Extract the (X, Y) coordinate from the center of the cell holding the provided text.  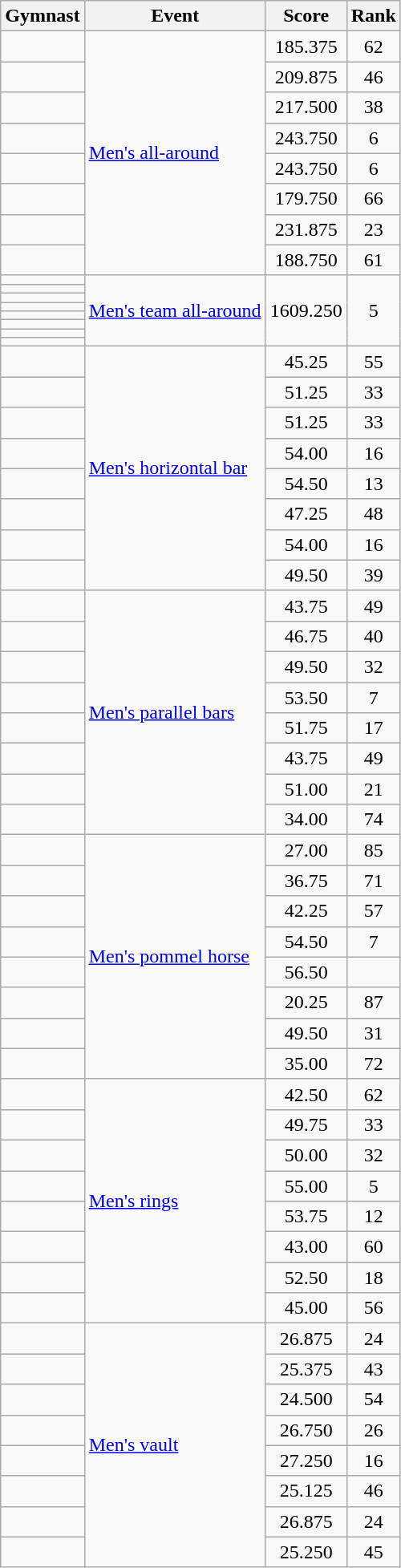
45.00 (306, 1308)
185.375 (306, 47)
56.50 (306, 972)
27.00 (306, 850)
31 (374, 1033)
Gymnast (43, 16)
Men's vault (175, 1445)
72 (374, 1064)
27.250 (306, 1461)
34.00 (306, 820)
26.750 (306, 1430)
61 (374, 260)
55 (374, 362)
43.00 (306, 1247)
1609.250 (306, 310)
18 (374, 1278)
23 (374, 229)
45 (374, 1552)
21 (374, 789)
Score (306, 16)
53.50 (306, 697)
13 (374, 484)
26 (374, 1430)
53.75 (306, 1217)
85 (374, 850)
Men's parallel bars (175, 712)
43 (374, 1369)
25.250 (306, 1552)
209.875 (306, 77)
179.750 (306, 199)
54 (374, 1400)
71 (374, 881)
36.75 (306, 881)
17 (374, 728)
20.25 (306, 1003)
24.500 (306, 1400)
Men's rings (175, 1201)
48 (374, 514)
231.875 (306, 229)
46.75 (306, 636)
25.125 (306, 1491)
25.375 (306, 1369)
45.25 (306, 362)
60 (374, 1247)
51.00 (306, 789)
38 (374, 107)
51.75 (306, 728)
55.00 (306, 1186)
74 (374, 820)
Men's pommel horse (175, 957)
52.50 (306, 1278)
39 (374, 575)
217.500 (306, 107)
42.25 (306, 911)
12 (374, 1217)
66 (374, 199)
188.750 (306, 260)
42.50 (306, 1094)
49.75 (306, 1124)
Men's all-around (175, 153)
50.00 (306, 1155)
56 (374, 1308)
57 (374, 911)
47.25 (306, 514)
Event (175, 16)
87 (374, 1003)
Men's horizontal bar (175, 468)
Rank (374, 16)
35.00 (306, 1064)
40 (374, 636)
Men's team all-around (175, 310)
